Detect which cell encompasses the target text, then output its (X, Y) center coordinate. 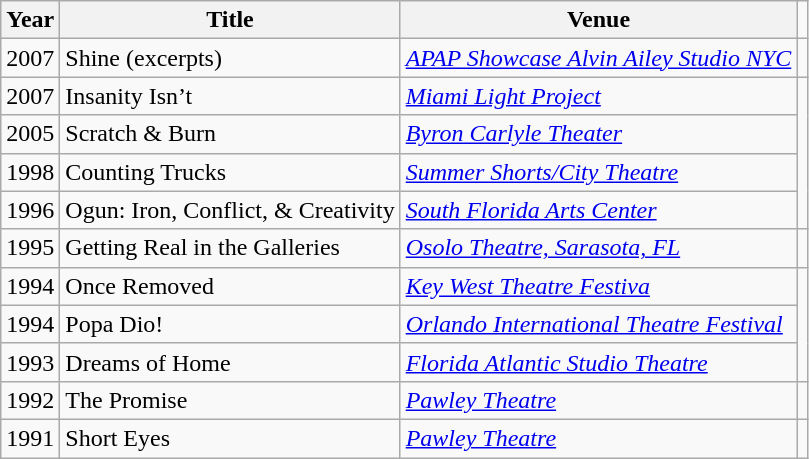
1995 (30, 248)
2005 (30, 134)
1992 (30, 400)
Byron Carlyle Theater (598, 134)
1998 (30, 172)
Counting Trucks (230, 172)
Ogun: Iron, Conflict, & Creativity (230, 210)
Florida Atlantic Studio Theatre (598, 362)
The Promise (230, 400)
South Florida Arts Center (598, 210)
APAP Showcase Alvin Ailey Studio NYC (598, 58)
Popa Dio! (230, 324)
Shine (excerpts) (230, 58)
Key West Theatre Festiva (598, 286)
Getting Real in the Galleries (230, 248)
Miami Light Project (598, 96)
Year (30, 20)
Insanity Isn’t (230, 96)
Venue (598, 20)
Scratch & Burn (230, 134)
1996 (30, 210)
Short Eyes (230, 438)
Title (230, 20)
Orlando International Theatre Festival (598, 324)
Summer Shorts/City Theatre (598, 172)
Osolo Theatre, Sarasota, FL (598, 248)
1991 (30, 438)
Dreams of Home (230, 362)
1993 (30, 362)
Once Removed (230, 286)
